Provide the (X, Y) coordinate of the cell's center where the given text is located.  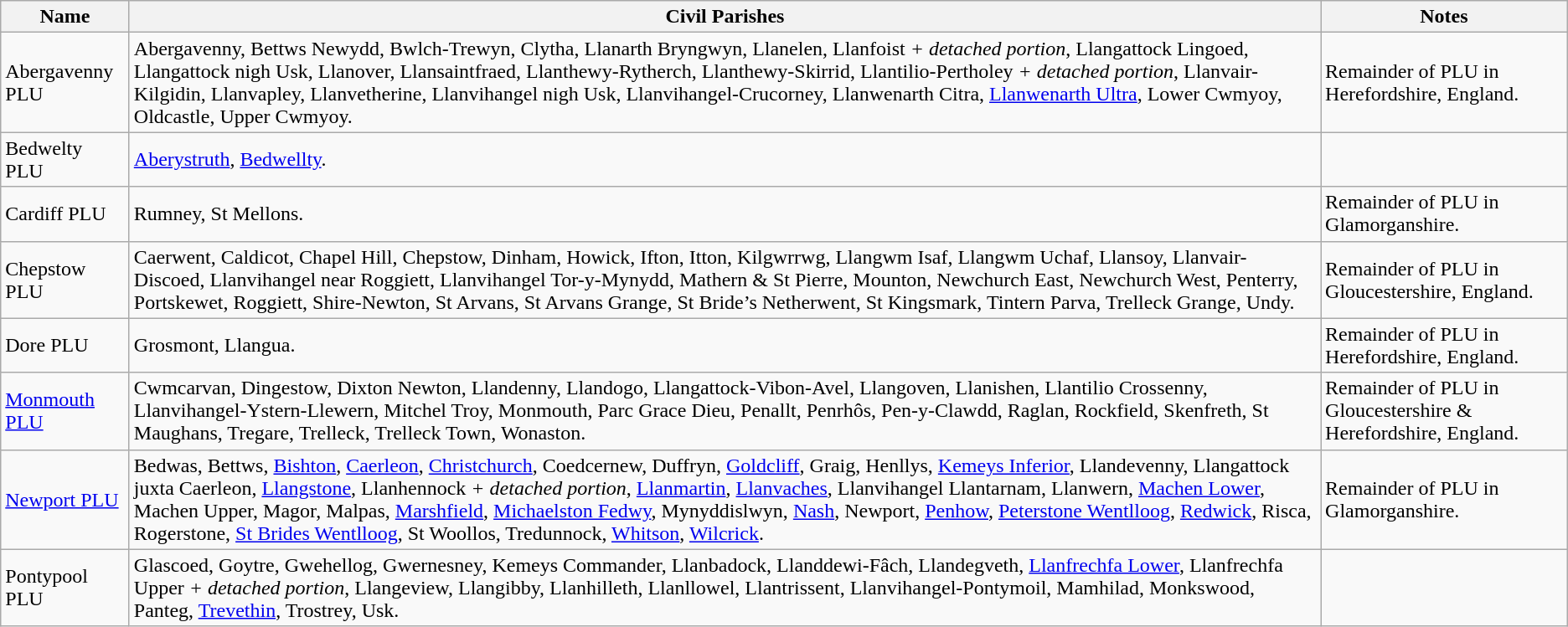
Abergavenny PLU (65, 82)
Remainder of PLU in Gloucestershire & Herefordshire, England. (1444, 411)
Civil Parishes (725, 17)
Aberystruth, Bedwellty. (725, 159)
Newport PLU (65, 499)
Rumney, St Mellons. (725, 214)
Monmouth PLU (65, 411)
Grosmont, Llangua. (725, 345)
Dore PLU (65, 345)
Chepstow PLU (65, 280)
Bedwelty PLU (65, 159)
Remainder of PLU in Gloucestershire, England. (1444, 280)
Pontypool PLU (65, 588)
Notes (1444, 17)
Cardiff PLU (65, 214)
Name (65, 17)
